Determine the (X, Y) coordinate at the center of the cell enclosing the given text.  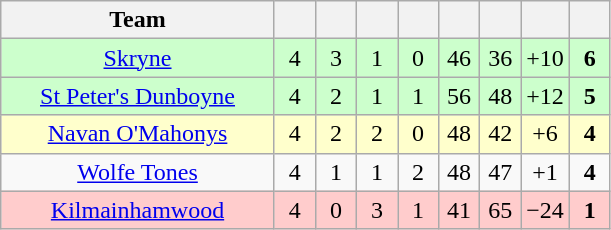
Navan O'Mahonys (138, 134)
Wolfe Tones (138, 172)
−24 (546, 210)
6 (590, 58)
46 (460, 58)
65 (500, 210)
47 (500, 172)
56 (460, 96)
+10 (546, 58)
36 (500, 58)
+6 (546, 134)
Kilmainhamwood (138, 210)
+12 (546, 96)
St Peter's Dunboyne (138, 96)
42 (500, 134)
+1 (546, 172)
5 (590, 96)
Skryne (138, 58)
Team (138, 20)
41 (460, 210)
